Extract the [X, Y] coordinate from the center of the cell holding the provided text.  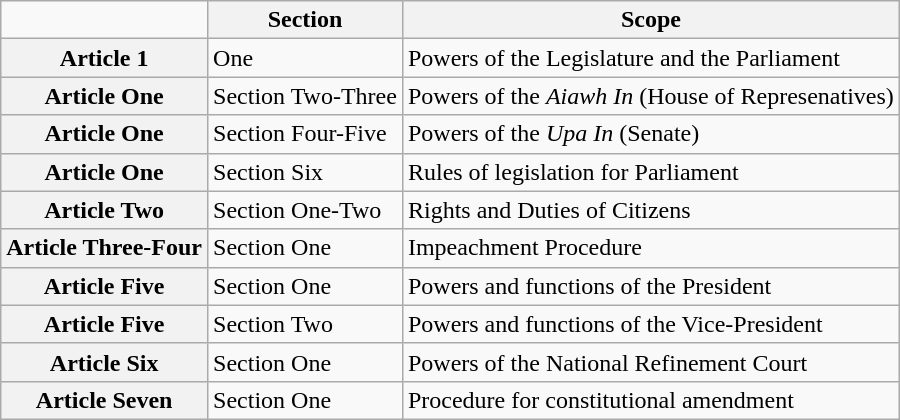
Article Six [104, 362]
Section [306, 20]
Article Two [104, 210]
Section One-Two [306, 210]
Impeachment Procedure [650, 248]
One [306, 58]
Procedure for constitutional amendment [650, 400]
Article 1 [104, 58]
Rights and Duties of Citizens [650, 210]
Powers of the Aiawh In (House of Represenatives) [650, 96]
Section Four-Five [306, 134]
Scope [650, 20]
Rules of legislation for Parliament [650, 172]
Powers of the National Refinement Court [650, 362]
Section Two-Three [306, 96]
Powers and functions of the President [650, 286]
Powers of the Upa In (Senate) [650, 134]
Section Two [306, 324]
Article Seven [104, 400]
Powers and functions of the Vice-President [650, 324]
Article Three-Four [104, 248]
Powers of the Legislature and the Parliament [650, 58]
Section Six [306, 172]
